Capture the cell that displays the provided text and extract its [X, Y] central coordinate. 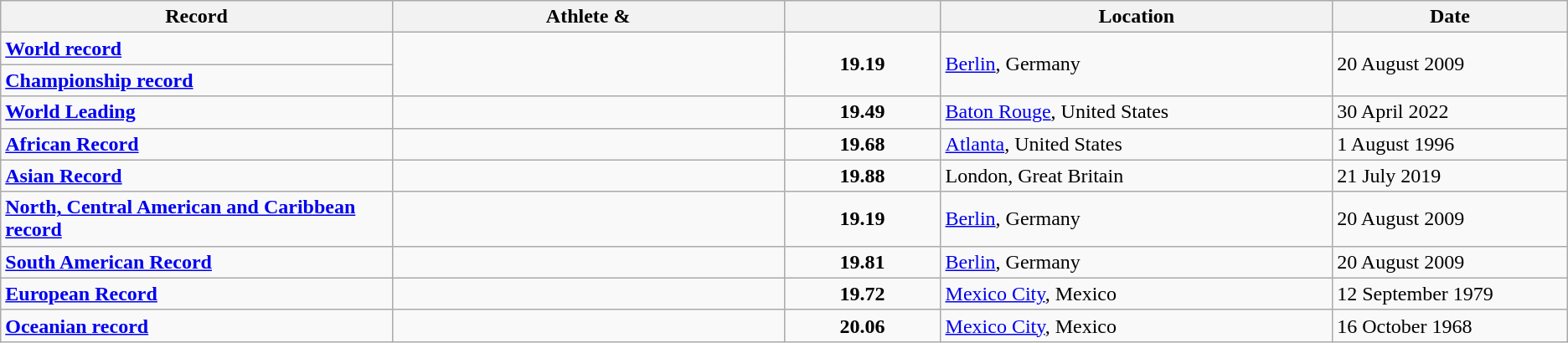
20.06 [863, 325]
Athlete & [588, 17]
Location [1137, 17]
19.72 [863, 294]
African Record [197, 144]
19.88 [863, 176]
Record [197, 17]
1 August 1996 [1451, 144]
Baton Rouge, United States [1137, 112]
16 October 1968 [1451, 325]
19.81 [863, 262]
World record [197, 49]
European Record [197, 294]
19.68 [863, 144]
Asian Record [197, 176]
Championship record [197, 80]
Oceanian record [197, 325]
Atlanta, United States [1137, 144]
19.49 [863, 112]
Date [1451, 17]
London, Great Britain [1137, 176]
World Leading [197, 112]
North, Central American and Caribbean record [197, 219]
30 April 2022 [1451, 112]
21 July 2019 [1451, 176]
South American Record [197, 262]
12 September 1979 [1451, 294]
